Determine the [X, Y] coordinate at the center of the cell enclosing the given text.  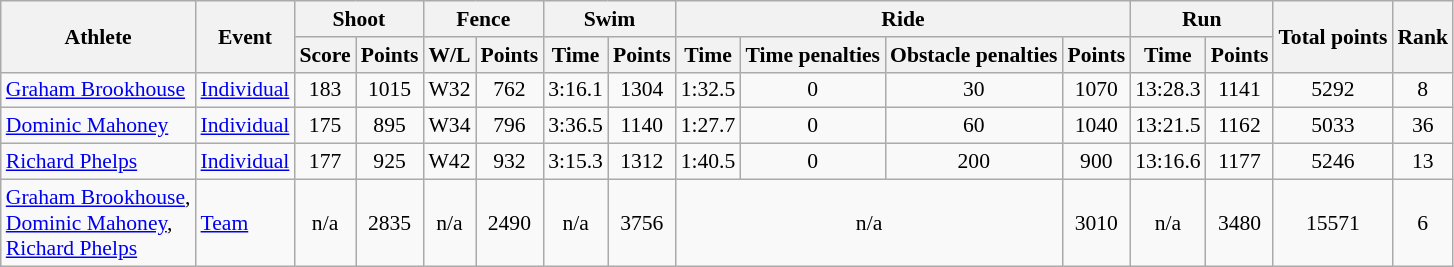
3480 [1240, 222]
1177 [1240, 162]
Rank [1422, 36]
200 [974, 162]
895 [390, 126]
Ride [903, 19]
177 [324, 162]
Team [246, 222]
Run [1202, 19]
Score [324, 55]
1304 [642, 90]
1312 [642, 162]
Fence [483, 19]
2490 [510, 222]
5033 [1332, 126]
5292 [1332, 90]
Time penalties [812, 55]
8 [1422, 90]
3:15.3 [576, 162]
W32 [449, 90]
796 [510, 126]
36 [1422, 126]
925 [390, 162]
1040 [1096, 126]
60 [974, 126]
932 [510, 162]
6 [1422, 222]
1:27.7 [708, 126]
5246 [1332, 162]
Total points [1332, 36]
15571 [1332, 222]
Graham Brookhouse,Dominic Mahoney,Richard Phelps [98, 222]
Swim [609, 19]
3010 [1096, 222]
30 [974, 90]
1070 [1096, 90]
Richard Phelps [98, 162]
Dominic Mahoney [98, 126]
W/L [449, 55]
762 [510, 90]
Obstacle penalties [974, 55]
Graham Brookhouse [98, 90]
1015 [390, 90]
3:36.5 [576, 126]
Athlete [98, 36]
2835 [390, 222]
Shoot [358, 19]
3:16.1 [576, 90]
175 [324, 126]
183 [324, 90]
1141 [1240, 90]
W34 [449, 126]
1:32.5 [708, 90]
13 [1422, 162]
1:40.5 [708, 162]
3756 [642, 222]
900 [1096, 162]
Event [246, 36]
13:21.5 [1168, 126]
W42 [449, 162]
13:16.6 [1168, 162]
1140 [642, 126]
13:28.3 [1168, 90]
1162 [1240, 126]
